Output the (x, y) coordinate of the center of the cell containing the given text.  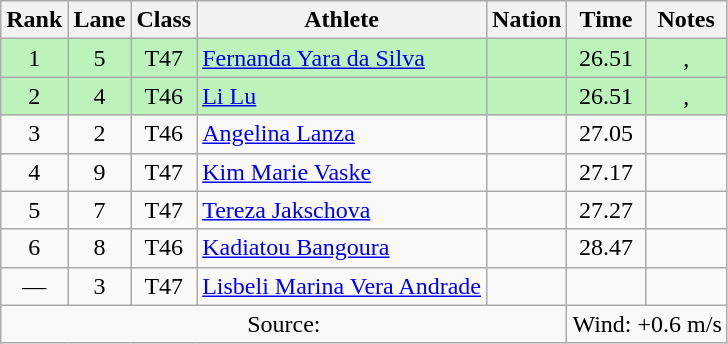
Kadiatou Bangoura (342, 248)
Time (606, 20)
Li Lu (342, 96)
7 (100, 210)
27.27 (606, 210)
Lane (100, 20)
28.47 (606, 248)
Tereza Jakschova (342, 210)
27.05 (606, 134)
6 (34, 248)
Lisbeli Marina Vera Andrade (342, 286)
Source: (284, 324)
Kim Marie Vaske (342, 172)
Wind: +0.6 m/s (647, 324)
Fernanda Yara da Silva (342, 58)
Class (164, 20)
1 (34, 58)
8 (100, 248)
27.17 (606, 172)
Nation (527, 20)
— (34, 286)
9 (100, 172)
Notes (686, 20)
Athlete (342, 20)
Angelina Lanza (342, 134)
Rank (34, 20)
